Find where the given text appears and provide that cell's center as [x, y] coordinate. 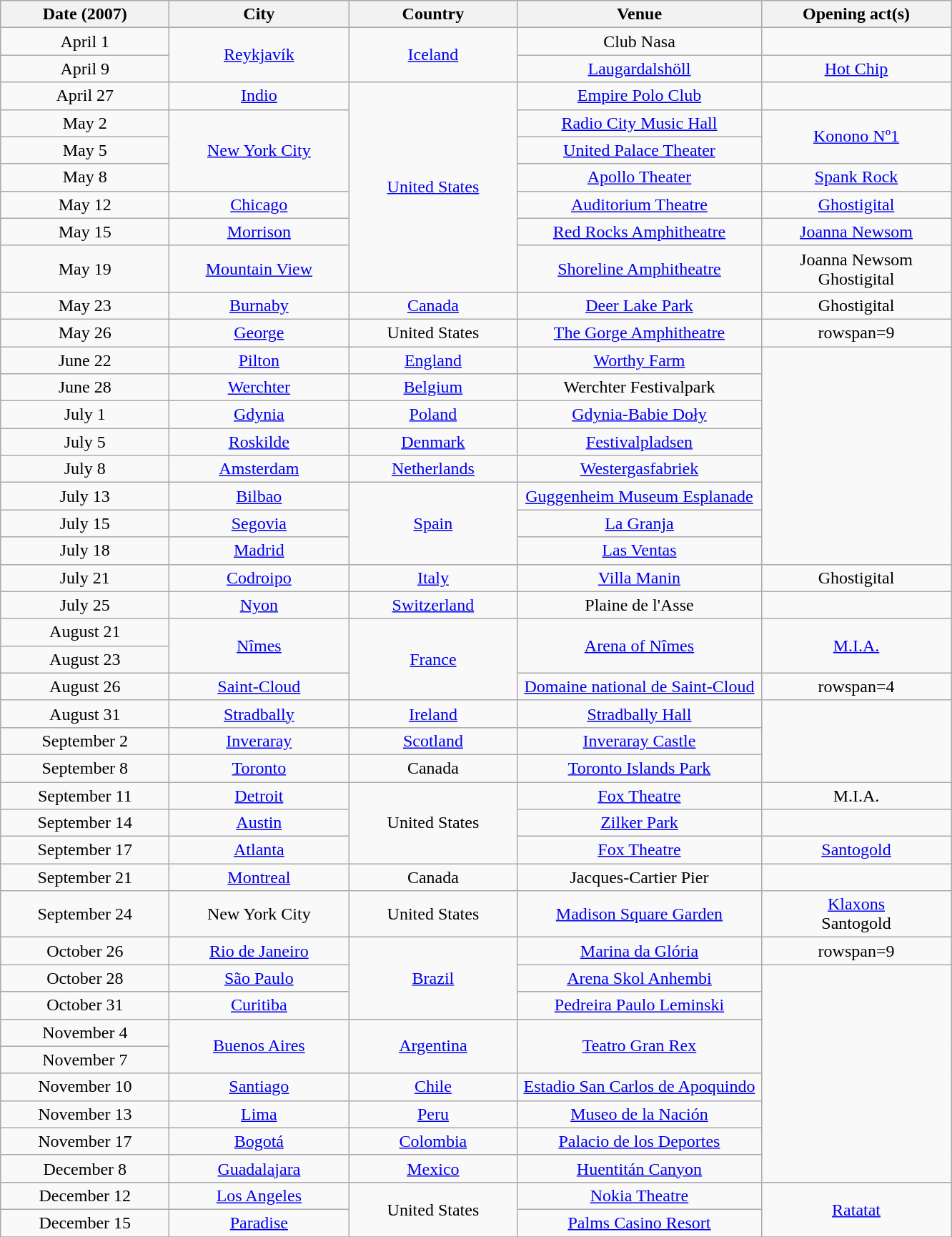
Las Ventas [639, 551]
July 8 [85, 469]
Jacques-Cartier Pier [639, 877]
April 27 [85, 96]
November 10 [85, 1087]
July 18 [85, 551]
July 5 [85, 442]
Laugardalshöll [639, 69]
Ratatat [856, 1209]
Lima [259, 1114]
Werchter [259, 388]
Pilton [259, 360]
Nokia Theatre [639, 1196]
Inveraray [259, 741]
April 1 [85, 41]
May 2 [85, 123]
Scotland [433, 741]
November 7 [85, 1060]
Chicago [259, 204]
KlaxonsSantogold [856, 914]
September 17 [85, 850]
Shoreline Amphitheatre [639, 269]
September 24 [85, 914]
Estadio San Carlos de Apoquindo [639, 1087]
Domaine national de Saint-Cloud [639, 686]
Spain [433, 523]
September 2 [85, 741]
Ireland [433, 714]
rowspan=4 [856, 686]
Werchter Festivalpark [639, 388]
Brazil [433, 978]
October 26 [85, 951]
May 26 [85, 332]
Santiago [259, 1087]
May 5 [85, 150]
December 15 [85, 1223]
Joanna NewsomGhostigital [856, 269]
Palms Casino Resort [639, 1223]
June 22 [85, 360]
Reykjavík [259, 55]
Spank Rock [856, 177]
Peru [433, 1114]
Indio [259, 96]
Roskilde [259, 442]
Austin [259, 823]
Nîmes [259, 646]
Hot Chip [856, 69]
November 17 [85, 1141]
September 14 [85, 823]
Atlanta [259, 850]
Madrid [259, 551]
August 21 [85, 632]
December 8 [85, 1168]
Palacio de los Deportes [639, 1141]
October 31 [85, 1005]
The Gorge Amphitheatre [639, 332]
Gdynia [259, 415]
São Paulo [259, 978]
May 23 [85, 305]
Bilbao [259, 496]
France [433, 659]
Konono Nº1 [856, 137]
Festivalpladsen [639, 442]
May 8 [85, 177]
Guadalajara [259, 1168]
August 23 [85, 659]
Museo de la Nación [639, 1114]
Club Nasa [639, 41]
April 9 [85, 69]
Madison Square Garden [639, 914]
Apollo Theater [639, 177]
Paradise [259, 1223]
Country [433, 14]
Zilker Park [639, 823]
City [259, 14]
Radio City Music Hall [639, 123]
December 12 [85, 1196]
November 4 [85, 1033]
Huentitán Canyon [639, 1168]
Gdynia-Babie Doły [639, 415]
September 8 [85, 768]
Pedreira Paulo Leminski [639, 1005]
Amsterdam [259, 469]
Stradbally [259, 714]
Guggenheim Museum Esplanade [639, 496]
August 26 [85, 686]
Opening act(s) [856, 14]
Segovia [259, 523]
Morrison [259, 232]
Deer Lake Park [639, 305]
July 21 [85, 578]
July 1 [85, 415]
Marina da Glória [639, 951]
Netherlands [433, 469]
Codroipo [259, 578]
Arena of Nîmes [639, 646]
October 28 [85, 978]
Burnaby [259, 305]
Inveraray Castle [639, 741]
May 12 [85, 204]
Toronto [259, 768]
Villa Manin [639, 578]
Denmark [433, 442]
Venue [639, 14]
July 15 [85, 523]
Argentina [433, 1046]
June 28 [85, 388]
Los Angeles [259, 1196]
Colombia [433, 1141]
May 19 [85, 269]
Red Rocks Amphitheatre [639, 232]
Plaine de l'Asse [639, 605]
May 15 [85, 232]
England [433, 360]
United Palace Theater [639, 150]
Iceland [433, 55]
Buenos Aires [259, 1046]
Bogotá [259, 1141]
November 13 [85, 1114]
George [259, 332]
Arena Skol Anhembi [639, 978]
Montreal [259, 877]
Date (2007) [85, 14]
Curitiba [259, 1005]
Rio de Janeiro [259, 951]
July 13 [85, 496]
Toronto Islands Park [639, 768]
Switzerland [433, 605]
La Granja [639, 523]
July 25 [85, 605]
Nyon [259, 605]
Chile [433, 1087]
Mountain View [259, 269]
Stradbally Hall [639, 714]
Empire Polo Club [639, 96]
Joanna Newsom [856, 232]
Westergasfabriek [639, 469]
Santogold [856, 850]
Detroit [259, 796]
Mexico [433, 1168]
Saint-Cloud [259, 686]
Belgium [433, 388]
Teatro Gran Rex [639, 1046]
Poland [433, 415]
August 31 [85, 714]
September 11 [85, 796]
Italy [433, 578]
September 21 [85, 877]
Worthy Farm [639, 360]
Auditorium Theatre [639, 204]
